Capture the cell that displays the provided text and extract its (x, y) central coordinate. 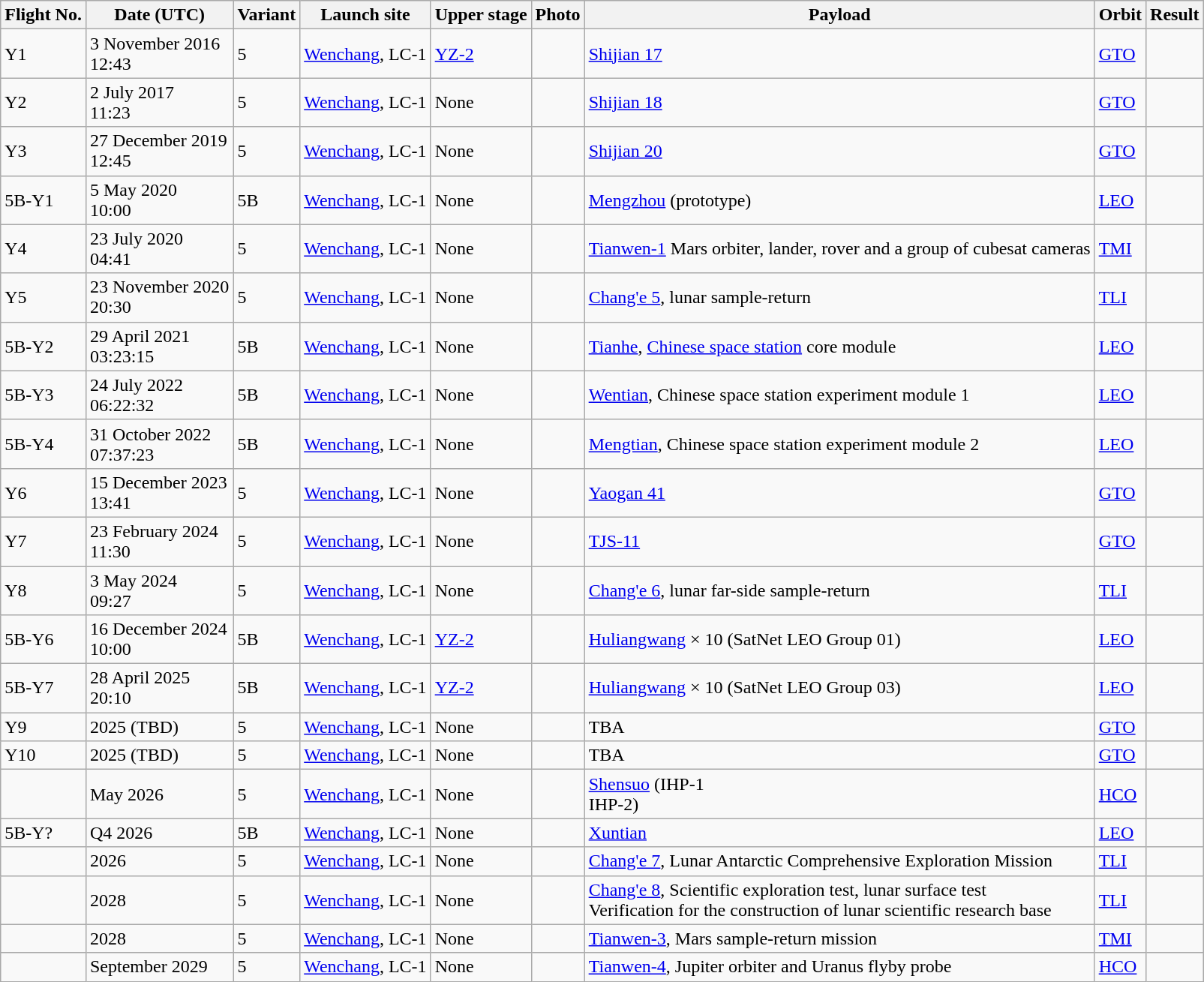
Upper stage (481, 15)
Chang'e 7, Lunar Antarctic Comprehensive Exploration Mission (839, 861)
5 May 202010:00 (159, 200)
Y2 (44, 102)
Shijian 20 (839, 152)
28 April 202520:10 (159, 689)
5B-Y4 (44, 444)
5B-Y7 (44, 689)
27 December 201912:45 (159, 152)
5B-Y2 (44, 347)
Chang'e 5, lunar sample-return (839, 297)
Wentian, Chinese space station experiment module 1 (839, 395)
Y7 (44, 542)
24 July 202206:22:32 (159, 395)
Date (UTC) (159, 15)
5B-Y1 (44, 200)
Y3 (44, 152)
Yaogan 41 (839, 492)
Chang'e 6, lunar far-side sample-return (839, 590)
September 2029 (159, 967)
Variant (267, 15)
Y1 (44, 54)
Y4 (44, 249)
Y5 (44, 297)
31 October 202207:37:23 (159, 444)
5B-Y? (44, 833)
2026 (159, 861)
5B-Y3 (44, 395)
Tianhe, Chinese space station core module (839, 347)
Y6 (44, 492)
Chang'e 8, Scientific exploration test, lunar surface testVerification for the construction of lunar scientific research base (839, 900)
Shijian 17 (839, 54)
23 November 202020:30 (159, 297)
3 May 202409:27 (159, 590)
Photo (558, 15)
Flight No. (44, 15)
Mengtian, Chinese space station experiment module 2 (839, 444)
23 February 202411:30 (159, 542)
Tianwen-3, Mars sample-return mission (839, 938)
Mengzhou (prototype) (839, 200)
Result (1175, 15)
Shensuo (IHP-1IHP-2) (839, 794)
Q4 2026 (159, 833)
Shijian 18 (839, 102)
Payload (839, 15)
Y9 (44, 727)
Y8 (44, 590)
16 December 202410:00 (159, 639)
2 July 201711:23 (159, 102)
Orbit (1120, 15)
May 2026 (159, 794)
TJS-11 (839, 542)
Tianwen-1 Mars orbiter, lander, rover and a group of cubesat cameras (839, 249)
Y10 (44, 755)
Launch site (365, 15)
5B-Y6 (44, 639)
Huliangwang × 10 (SatNet LEO Group 01) (839, 639)
Tianwen-4, Jupiter orbiter and Uranus flyby probe (839, 967)
Xuntian (839, 833)
3 November 201612:43 (159, 54)
15 December 202313:41 (159, 492)
29 April 202103:23:15 (159, 347)
Huliangwang × 10 (SatNet LEO Group 03) (839, 689)
23 July 202004:41 (159, 249)
